Return [X, Y] of the center of cell containing provided text 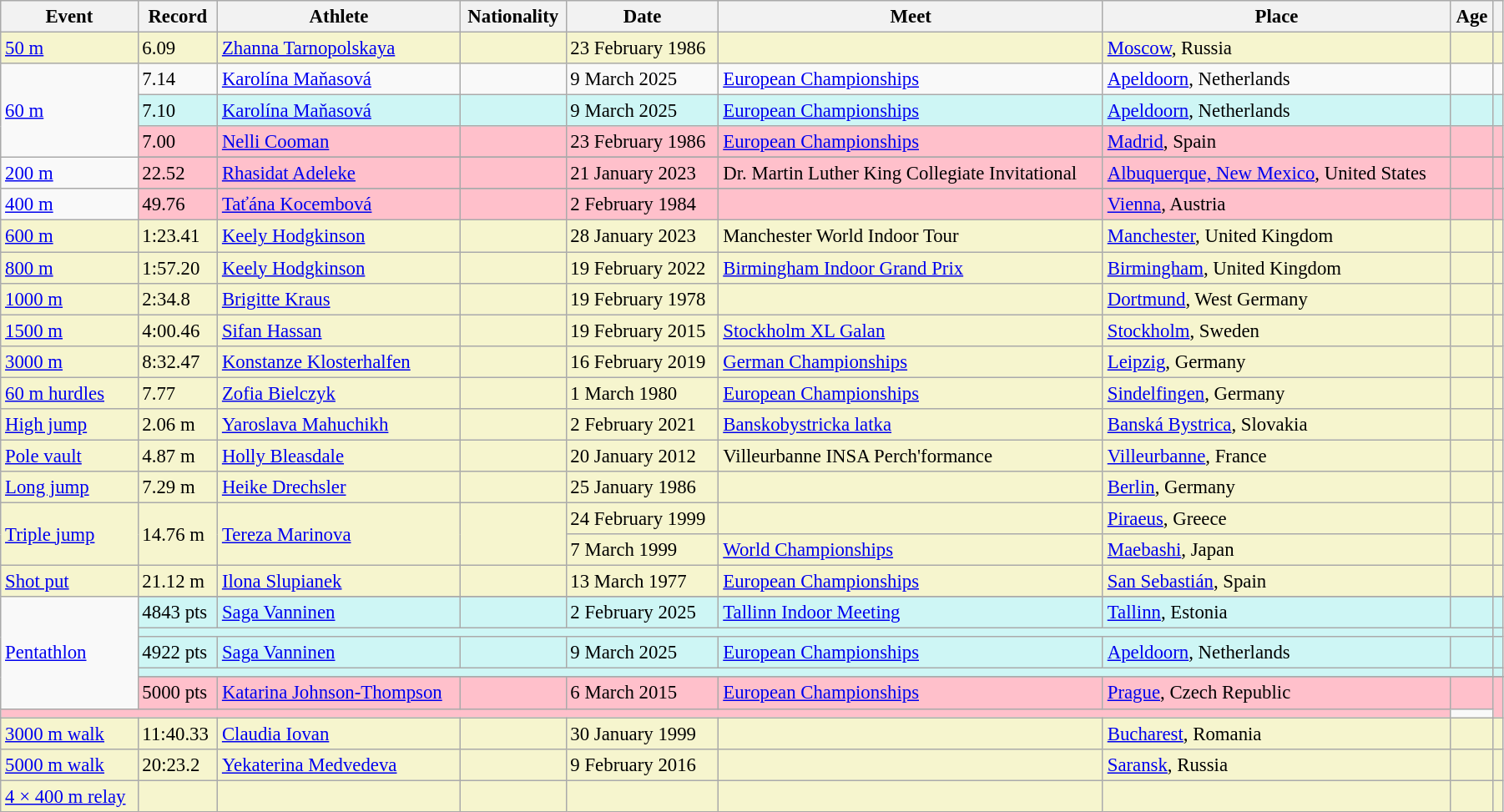
Berlin, Germany [1276, 487]
Age [1472, 17]
Taťána Kocembová [339, 204]
Banskobystricka latka [911, 425]
19 February 2015 [643, 330]
13 March 1977 [643, 582]
11:40.33 [178, 734]
Claudia Iovan [339, 734]
60 m [69, 110]
Date [643, 17]
Dr. Martin Luther King Collegiate Invitational [911, 174]
Saransk, Russia [1276, 764]
16 February 2019 [643, 361]
19 February 1978 [643, 299]
7.77 [178, 393]
5000 pts [178, 693]
7.14 [178, 79]
Konstanze Klosterhalfen [339, 361]
7.00 [178, 142]
21.12 m [178, 582]
7.10 [178, 111]
Event [69, 17]
Ilona Slupianek [339, 582]
Meet [911, 17]
1:23.41 [178, 236]
Birmingham Indoor Grand Prix [911, 268]
9 February 2016 [643, 764]
Triple jump [69, 534]
50 m [69, 48]
4922 pts [178, 653]
Stockholm XL Galan [911, 330]
1000 m [69, 299]
Nelli Cooman [339, 142]
Pentathlon [69, 653]
Holly Bleasdale [339, 456]
Tallinn, Estonia [1276, 613]
Rhasidat Adeleke [339, 174]
3000 m walk [69, 734]
60 m hurdles [69, 393]
Bucharest, Romania [1276, 734]
Stockholm, Sweden [1276, 330]
49.76 [178, 204]
Athlete [339, 17]
Villeurbanne INSA Perch'formance [911, 456]
Pole vault [69, 456]
5000 m walk [69, 764]
8:32.47 [178, 361]
19 February 2022 [643, 268]
Zofia Bielczyk [339, 393]
200 m [69, 174]
Brigitte Kraus [339, 299]
Long jump [69, 487]
Piraeus, Greece [1276, 518]
Dortmund, West Germany [1276, 299]
400 m [69, 204]
Villeurbanne, France [1276, 456]
7 March 1999 [643, 550]
Zhanna Tarnopolskaya [339, 48]
1500 m [69, 330]
Sifan Hassan [339, 330]
7.29 m [178, 487]
Yaroslava Mahuchikh [339, 425]
Shot put [69, 582]
2 February 2021 [643, 425]
Leipzig, Germany [1276, 361]
Manchester, United Kingdom [1276, 236]
6.09 [178, 48]
Moscow, Russia [1276, 48]
6 March 2015 [643, 693]
Tereza Marinova [339, 534]
3000 m [69, 361]
Yekaterina Medvedeva [339, 764]
Nationality [512, 17]
Prague, Czech Republic [1276, 693]
1 March 1980 [643, 393]
Manchester World Indoor Tour [911, 236]
Vienna, Austria [1276, 204]
Katarina Johnson-Thompson [339, 693]
High jump [69, 425]
Record [178, 17]
Sindelfingen, Germany [1276, 393]
World Championships [911, 550]
Place [1276, 17]
1:57.20 [178, 268]
20:23.2 [178, 764]
Birmingham, United Kingdom [1276, 268]
30 January 1999 [643, 734]
German Championships [911, 361]
2 February 1984 [643, 204]
Albuquerque, New Mexico, United States [1276, 174]
24 February 1999 [643, 518]
2 February 2025 [643, 613]
Heike Drechsler [339, 487]
22.52 [178, 174]
28 January 2023 [643, 236]
2:34.8 [178, 299]
Tallinn Indoor Meeting [911, 613]
20 January 2012 [643, 456]
21 January 2023 [643, 174]
14.76 m [178, 534]
800 m [69, 268]
Madrid, Spain [1276, 142]
600 m [69, 236]
4.87 m [178, 456]
2.06 m [178, 425]
4 × 400 m relay [69, 796]
25 January 1986 [643, 487]
San Sebastián, Spain [1276, 582]
Banská Bystrica, Slovakia [1276, 425]
4843 pts [178, 613]
Maebashi, Japan [1276, 550]
4:00.46 [178, 330]
